Return (X, Y) of the center of cell containing provided text 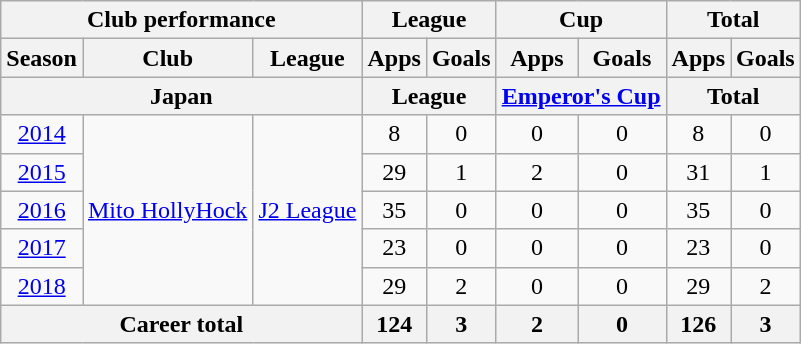
Club performance (182, 20)
2015 (42, 172)
Cup (581, 20)
2018 (42, 286)
Mito HollyHock (167, 210)
J2 League (308, 210)
Club (167, 58)
124 (394, 324)
2016 (42, 210)
2014 (42, 134)
126 (698, 324)
31 (698, 172)
Career total (182, 324)
Emperor's Cup (581, 96)
2017 (42, 248)
Japan (182, 96)
Season (42, 58)
